Detect which cell encompasses the target text, then output its [X, Y] center coordinate. 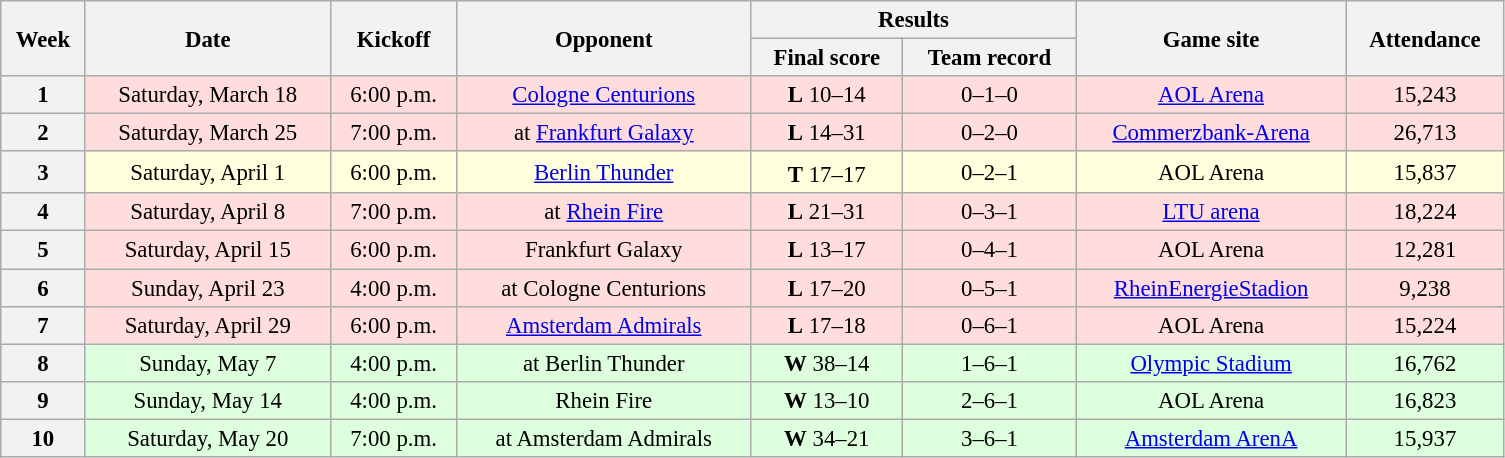
at Berlin Thunder [604, 363]
1 [43, 95]
L 13–17 [827, 250]
0–4–1 [990, 250]
3 [43, 172]
Final score [827, 58]
Saturday, March 18 [208, 95]
Results [914, 20]
Berlin Thunder [604, 172]
9 [43, 400]
Cologne Centurions [604, 95]
Saturday, April 29 [208, 325]
at Amsterdam Admirals [604, 438]
Date [208, 38]
0–3–1 [990, 213]
RheinEnergieStadion [1211, 288]
Attendance [1425, 38]
9,238 [1425, 288]
Frankfurt Galaxy [604, 250]
Game site [1211, 38]
L 17–20 [827, 288]
2 [43, 133]
L 17–18 [827, 325]
Kickoff [394, 38]
Opponent [604, 38]
Week [43, 38]
0–1–0 [990, 95]
Saturday, April 1 [208, 172]
4 [43, 213]
Saturday, March 25 [208, 133]
W 38–14 [827, 363]
15,224 [1425, 325]
at Frankfurt Galaxy [604, 133]
at Cologne Centurions [604, 288]
Sunday, May 14 [208, 400]
Saturday, April 8 [208, 213]
10 [43, 438]
Saturday, May 20 [208, 438]
T 17–17 [827, 172]
L 10–14 [827, 95]
W 13–10 [827, 400]
18,224 [1425, 213]
Amsterdam ArenA [1211, 438]
L 14–31 [827, 133]
L 21–31 [827, 213]
6 [43, 288]
8 [43, 363]
15,937 [1425, 438]
Commerzbank-Arena [1211, 133]
W 34–21 [827, 438]
16,762 [1425, 363]
26,713 [1425, 133]
at Rhein Fire [604, 213]
Rhein Fire [604, 400]
Amsterdam Admirals [604, 325]
Team record [990, 58]
Saturday, April 15 [208, 250]
0–5–1 [990, 288]
16,823 [1425, 400]
1–6–1 [990, 363]
Olympic Stadium [1211, 363]
3–6–1 [990, 438]
LTU arena [1211, 213]
15,837 [1425, 172]
12,281 [1425, 250]
5 [43, 250]
Sunday, April 23 [208, 288]
15,243 [1425, 95]
Sunday, May 7 [208, 363]
0–2–0 [990, 133]
0–6–1 [990, 325]
2–6–1 [990, 400]
7 [43, 325]
0–2–1 [990, 172]
